Return [X, Y] of the center of cell containing provided text 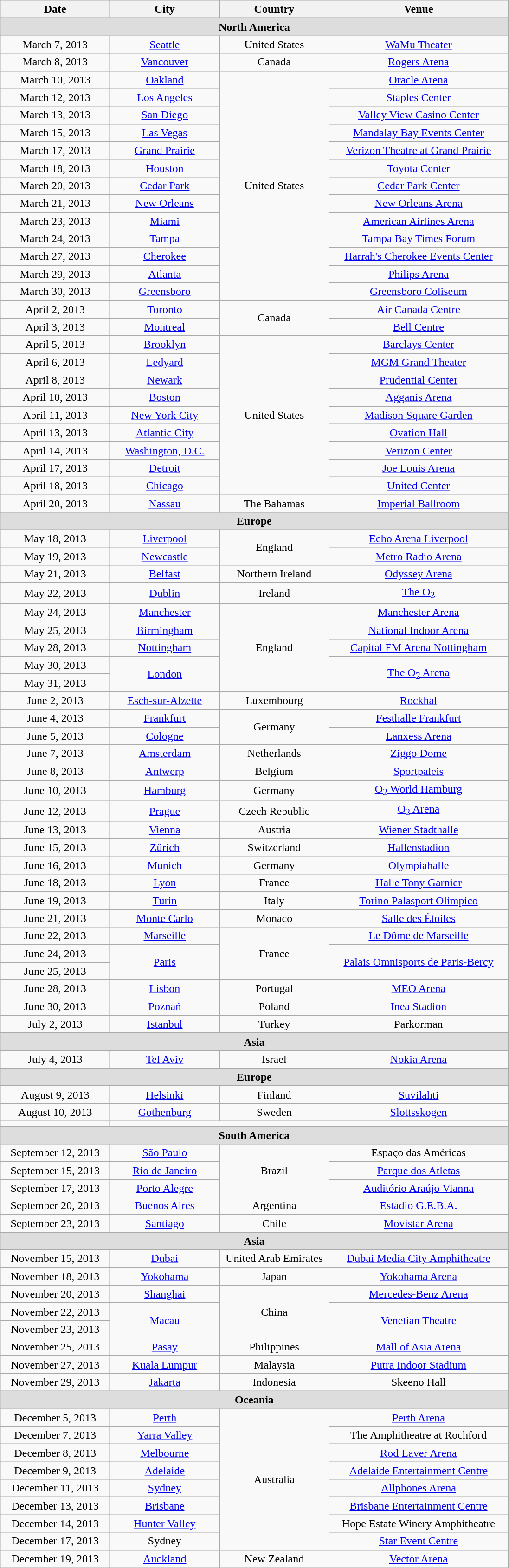
Frankfurt [165, 718]
Newcastle [165, 557]
Japan [274, 1276]
Prague [165, 811]
September 17, 2013 [55, 1188]
Lyon [165, 883]
Atlantic City [165, 433]
Mandalay Bay Events Center [419, 133]
Greensboro [165, 292]
Kuala Lumpur [165, 1364]
O2 Arena [419, 811]
December 13, 2013 [55, 1506]
May 25, 2013 [55, 630]
Rio de Janeiro [165, 1171]
Espaço das Américas [419, 1153]
New Orleans [165, 203]
December 7, 2013 [55, 1435]
June 28, 2013 [55, 989]
June 4, 2013 [55, 718]
China [274, 1312]
Macau [165, 1320]
July 4, 2013 [55, 1059]
Manchester [165, 612]
Inea Stadion [419, 1006]
Hallenstadion [419, 848]
Dublin [165, 593]
Birmingham [165, 630]
WaMu Theater [419, 45]
Tampa [165, 239]
Wiener Stadthalle [419, 830]
March 29, 2013 [55, 274]
July 2, 2013 [55, 1024]
Auditório Araújo Vianna [419, 1188]
Manchester Arena [419, 612]
Rod Laver Arena [419, 1453]
September 15, 2013 [55, 1171]
Tampa Bay Times Forum [419, 239]
Finland [274, 1094]
Rogers Arena [419, 62]
June 10, 2013 [55, 790]
Movistar Arena [419, 1223]
November 15, 2013 [55, 1259]
Rockhal [419, 700]
Poland [274, 1006]
Greensboro Coliseum [419, 292]
June 22, 2013 [55, 936]
Halle Tony Garnier [419, 883]
November 18, 2013 [55, 1276]
April 17, 2013 [55, 468]
Brisbane [165, 1506]
June 19, 2013 [55, 901]
Oracle Arena [419, 80]
Le Dôme de Marseille [419, 936]
Ovation Hall [419, 433]
Date [55, 9]
Adelaide [165, 1471]
May 19, 2013 [55, 557]
Israel [274, 1059]
June 25, 2013 [55, 971]
Parque dos Atletas [419, 1171]
Chile [274, 1223]
Grand Prairie [165, 150]
Cedar Park Center [419, 186]
Miami [165, 221]
March 7, 2013 [55, 45]
Perth [165, 1418]
Antwerp [165, 771]
Parkorman [419, 1024]
The Bahamas [274, 503]
May 31, 2013 [55, 683]
December 11, 2013 [55, 1488]
Marseille [165, 936]
March 15, 2013 [55, 133]
March 27, 2013 [55, 256]
March 21, 2013 [55, 203]
Melbourne [165, 1453]
Belgium [274, 771]
Australia [274, 1479]
December 5, 2013 [55, 1418]
December 14, 2013 [55, 1523]
Toyota Center [419, 168]
South America [254, 1135]
May 28, 2013 [55, 647]
Tel Aviv [165, 1059]
The O2 Arena [419, 674]
Echo Arena Liverpool [419, 539]
Madison Square Garden [419, 415]
Festhalle Frankfurt [419, 718]
MEO Arena [419, 989]
Dubai [165, 1259]
June 8, 2013 [55, 771]
City [165, 9]
June 24, 2013 [55, 954]
April 5, 2013 [55, 345]
Los Angeles [165, 97]
Luxembourg [274, 700]
Estadio G.E.B.A. [419, 1206]
Detroit [165, 468]
May 30, 2013 [55, 665]
Toronto [165, 309]
Porto Alegre [165, 1188]
Capital FM Arena Nottingham [419, 647]
November 23, 2013 [55, 1329]
Dubai Media City Amphitheatre [419, 1259]
Auckland [165, 1559]
Brazil [274, 1171]
June 5, 2013 [55, 736]
Nokia Arena [419, 1059]
April 8, 2013 [55, 380]
Turkey [274, 1024]
Washington, D.C. [165, 450]
Perth Arena [419, 1418]
Ziggo Dome [419, 754]
New Orleans Arena [419, 203]
Ireland [274, 593]
Boston [165, 397]
Torino Palasport Olimpico [419, 901]
Nassau [165, 503]
Imperial Ballroom [419, 503]
Oceania [254, 1400]
June 2, 2013 [55, 700]
April 18, 2013 [55, 486]
May 21, 2013 [55, 574]
Turin [165, 901]
Northern Ireland [274, 574]
Austria [274, 830]
Pasay [165, 1347]
April 14, 2013 [55, 450]
June 13, 2013 [55, 830]
Mercedes-Benz Arena [419, 1294]
Gothenburg [165, 1112]
Verizon Theatre at Grand Prairie [419, 150]
March 20, 2013 [55, 186]
Odyssey Arena [419, 574]
Jakarta [165, 1382]
Harrah's Cherokee Events Center [419, 256]
Nottingham [165, 647]
March 10, 2013 [55, 80]
Belfast [165, 574]
Verizon Center [419, 450]
The O2 [419, 593]
Houston [165, 168]
Putra Indoor Stadium [419, 1364]
National Indoor Arena [419, 630]
August 9, 2013 [55, 1094]
San Diego [165, 115]
Poznań [165, 1006]
Country [274, 9]
Vector Arena [419, 1559]
March 13, 2013 [55, 115]
Amsterdam [165, 754]
Oakland [165, 80]
Helsinki [165, 1094]
Lisbon [165, 989]
Salle des Étoiles [419, 918]
Venetian Theatre [419, 1320]
MGM Grand Theater [419, 362]
American Airlines Arena [419, 221]
United Arab Emirates [274, 1259]
December 19, 2013 [55, 1559]
December 9, 2013 [55, 1471]
May 18, 2013 [55, 539]
April 10, 2013 [55, 397]
Air Canada Centre [419, 309]
November 22, 2013 [55, 1312]
Bell Centre [419, 327]
Paris [165, 962]
June 12, 2013 [55, 811]
Monaco [274, 918]
Sweden [274, 1112]
November 25, 2013 [55, 1347]
Las Vegas [165, 133]
September 20, 2013 [55, 1206]
O2 World Hamburg [419, 790]
Liverpool [165, 539]
Shanghai [165, 1294]
Agganis Arena [419, 397]
March 24, 2013 [55, 239]
Mall of Asia Arena [419, 1347]
Switzerland [274, 848]
June 16, 2013 [55, 865]
The Amphitheatre at Rochford [419, 1435]
Istanbul [165, 1024]
São Paulo [165, 1153]
Cologne [165, 736]
Staples Center [419, 97]
Montreal [165, 327]
August 10, 2013 [55, 1112]
April 11, 2013 [55, 415]
September 12, 2013 [55, 1153]
Suvilahti [419, 1094]
September 23, 2013 [55, 1223]
Hunter Valley [165, 1523]
April 2, 2013 [55, 309]
Argentina [274, 1206]
May 24, 2013 [55, 612]
Olympiahalle [419, 865]
Chicago [165, 486]
United Center [419, 486]
Vienna [165, 830]
Newark [165, 380]
New Zealand [274, 1559]
Cedar Park [165, 186]
Hamburg [165, 790]
Seattle [165, 45]
March 30, 2013 [55, 292]
Monte Carlo [165, 918]
March 12, 2013 [55, 97]
London [165, 674]
Brooklyn [165, 345]
December 8, 2013 [55, 1453]
March 23, 2013 [55, 221]
November 27, 2013 [55, 1364]
New York City [165, 415]
Metro Radio Arena [419, 557]
April 13, 2013 [55, 433]
Malaysia [274, 1364]
Slottsskogen [419, 1112]
Netherlands [274, 754]
Philippines [274, 1347]
Skeeno Hall [419, 1382]
Zürich [165, 848]
March 18, 2013 [55, 168]
Yarra Valley [165, 1435]
May 22, 2013 [55, 593]
Lanxess Arena [419, 736]
November 29, 2013 [55, 1382]
Palais Omnisports de Paris-Bercy [419, 962]
Portugal [274, 989]
Prudential Center [419, 380]
March 8, 2013 [55, 62]
Ledyard [165, 362]
Vancouver [165, 62]
North America [254, 27]
Brisbane Entertainment Centre [419, 1506]
Star Event Centre [419, 1541]
Allphones Arena [419, 1488]
April 20, 2013 [55, 503]
April 3, 2013 [55, 327]
Hope Estate Winery Amphitheatre [419, 1523]
March 17, 2013 [55, 150]
June 30, 2013 [55, 1006]
June 18, 2013 [55, 883]
Munich [165, 865]
Sportpaleis [419, 771]
June 7, 2013 [55, 754]
Yokohama Arena [419, 1276]
Joe Louis Arena [419, 468]
Yokohama [165, 1276]
Santiago [165, 1223]
Barclays Center [419, 345]
Esch-sur-Alzette [165, 700]
December 17, 2013 [55, 1541]
Indonesia [274, 1382]
Atlanta [165, 274]
Buenos Aires [165, 1206]
June 21, 2013 [55, 918]
Philips Arena [419, 274]
Venue [419, 9]
April 6, 2013 [55, 362]
Italy [274, 901]
Valley View Casino Center [419, 115]
June 15, 2013 [55, 848]
Czech Republic [274, 811]
Cherokee [165, 256]
November 20, 2013 [55, 1294]
Adelaide Entertainment Centre [419, 1471]
